Pinpoint the cell where the given text exists, returning its (x, y) midpoint coordinate. 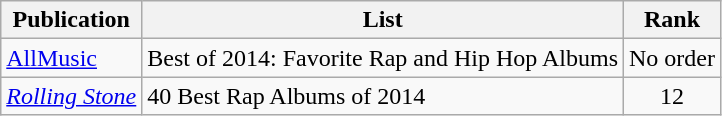
Publication (72, 20)
Best of 2014: Favorite Rap and Hip Hop Albums (383, 58)
No order (672, 58)
Rank (672, 20)
AllMusic (72, 58)
Rolling Stone (72, 96)
List (383, 20)
40 Best Rap Albums of 2014 (383, 96)
12 (672, 96)
